Detect which cell encompasses the target text, then output its (x, y) center coordinate. 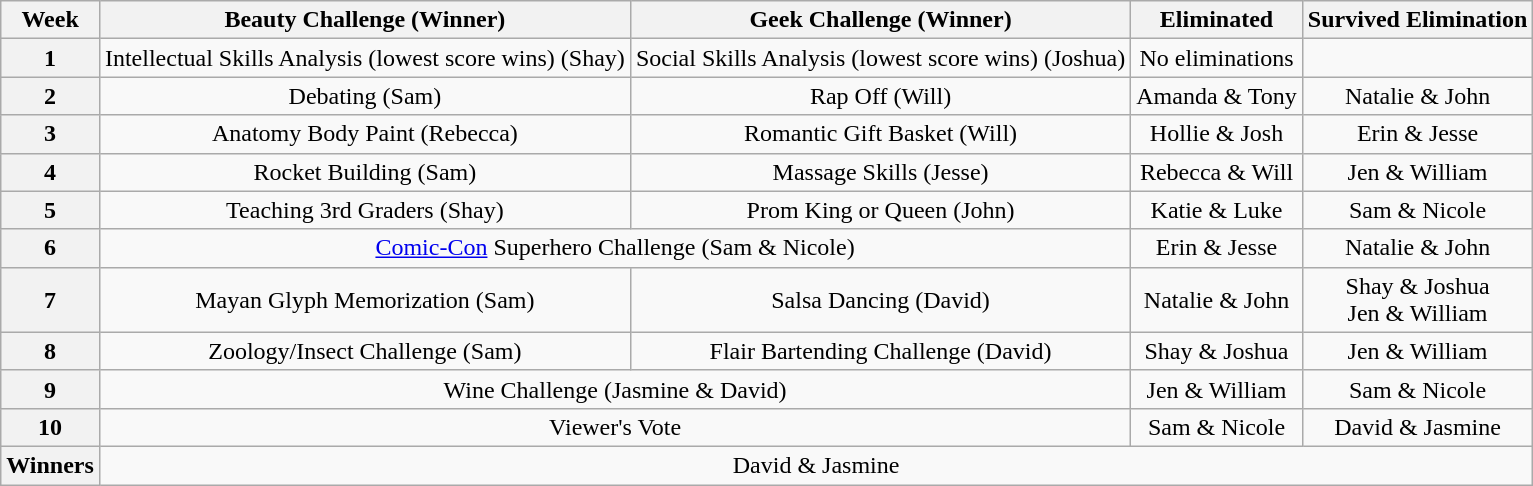
1 (50, 58)
Hollie & Josh (1217, 134)
Amanda & Tony (1217, 96)
Shay & Joshua (1217, 351)
Rocket Building (Sam) (364, 172)
Zoology/Insect Challenge (Sam) (364, 351)
2 (50, 96)
Week (50, 20)
Social Skills Analysis (lowest score wins) (Joshua) (880, 58)
Anatomy Body Paint (Rebecca) (364, 134)
Flair Bartending Challenge (David) (880, 351)
10 (50, 427)
Prom King or Queen (John) (880, 210)
Winners (50, 465)
Mayan Glyph Memorization (Sam) (364, 300)
No eliminations (1217, 58)
6 (50, 248)
Beauty Challenge (Winner) (364, 20)
Debating (Sam) (364, 96)
3 (50, 134)
Katie & Luke (1217, 210)
Wine Challenge (Jasmine & David) (614, 389)
Survived Elimination (1417, 20)
Romantic Gift Basket (Will) (880, 134)
Comic-Con Superhero Challenge (Sam & Nicole) (614, 248)
Salsa Dancing (David) (880, 300)
Eliminated (1217, 20)
Shay & JoshuaJen & William (1417, 300)
Rap Off (Will) (880, 96)
Rebecca & Will (1217, 172)
7 (50, 300)
Viewer's Vote (614, 427)
Massage Skills (Jesse) (880, 172)
Intellectual Skills Analysis (lowest score wins) (Shay) (364, 58)
8 (50, 351)
9 (50, 389)
4 (50, 172)
5 (50, 210)
Geek Challenge (Winner) (880, 20)
Teaching 3rd Graders (Shay) (364, 210)
